Pinpoint the cell where the given text exists, returning its [x, y] midpoint coordinate. 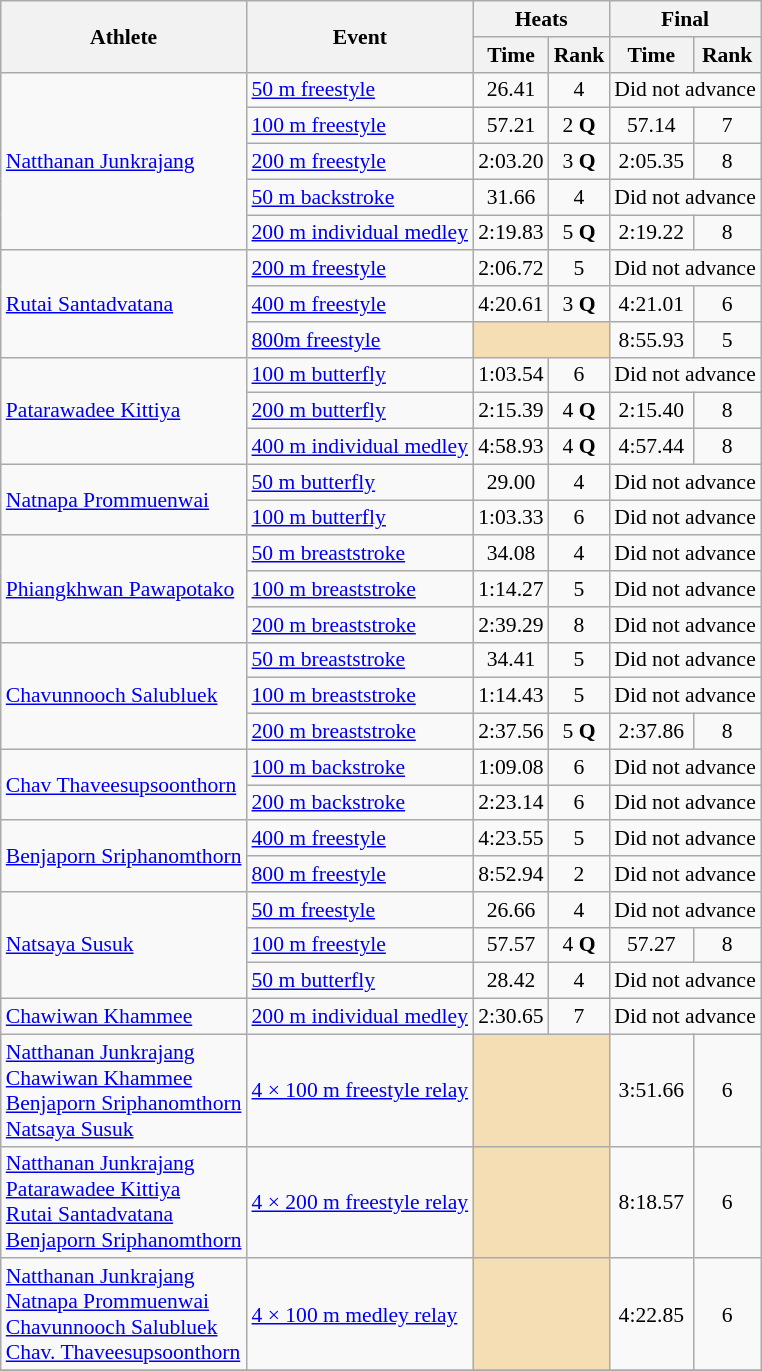
8:18.57 [651, 1202]
2:19.83 [510, 233]
2 Q [580, 126]
26.41 [510, 90]
Phiangkhwan Pawapotako [124, 590]
200 m butterfly [360, 411]
8:55.93 [651, 340]
800 m freestyle [360, 874]
34.08 [510, 554]
2 [580, 874]
1:03.54 [510, 375]
4 × 100 m medley relay [360, 1315]
800m freestyle [360, 340]
Chav Thaveesupsoonthorn [124, 784]
57.21 [510, 126]
Natnapa Prommuenwai [124, 500]
2:15.39 [510, 411]
Chavunnooch Salubluek [124, 696]
8:52.94 [510, 874]
2:23.14 [510, 803]
100 m backstroke [360, 767]
1:03.33 [510, 518]
29.00 [510, 482]
28.42 [510, 981]
26.66 [510, 910]
4 × 100 m freestyle relay [360, 1090]
2:30.65 [510, 1017]
3:51.66 [651, 1090]
Natthanan Junkrajang Chawiwan Khammee Benjaporn Sriphanomthorn Natsaya Susuk [124, 1090]
4:20.61 [510, 304]
Benjaporn Sriphanomthorn [124, 856]
50 m backstroke [360, 197]
57.27 [651, 945]
Heats [541, 19]
1:09.08 [510, 767]
4:23.55 [510, 839]
4:58.93 [510, 447]
2:39.29 [510, 625]
4 × 200 m freestyle relay [360, 1202]
Athlete [124, 36]
Natthanan Junkrajang [124, 161]
31.66 [510, 197]
Rutai Santadvatana [124, 304]
Event [360, 36]
2:37.86 [651, 732]
1:14.27 [510, 589]
2:37.56 [510, 732]
2:15.40 [651, 411]
2:05.35 [651, 162]
4:57.44 [651, 447]
200 m backstroke [360, 803]
Patarawadee Kittiya [124, 410]
57.14 [651, 126]
1:14.43 [510, 696]
Natthanan Junkrajang Patarawadee Kittiya Rutai Santadvatana Benjaporn Sriphanomthorn [124, 1202]
Natthanan Junkrajang Natnapa Prommuenwai Chavunnooch Salubluek Chav. Thaveesupsoonthorn [124, 1315]
4:21.01 [651, 304]
34.41 [510, 660]
2:19.22 [651, 233]
57.57 [510, 945]
Chawiwan Khammee [124, 1017]
400 m individual medley [360, 447]
2:06.72 [510, 269]
Natsaya Susuk [124, 946]
4:22.85 [651, 1315]
2:03.20 [510, 162]
Final [685, 19]
